Search for the cell housing the specified text and yield its [x, y] center coordinate. 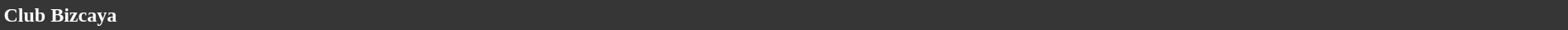
Club Bizcaya [784, 15]
